Identify which cell holds the provided text, then report its [X, Y] central coordinate. 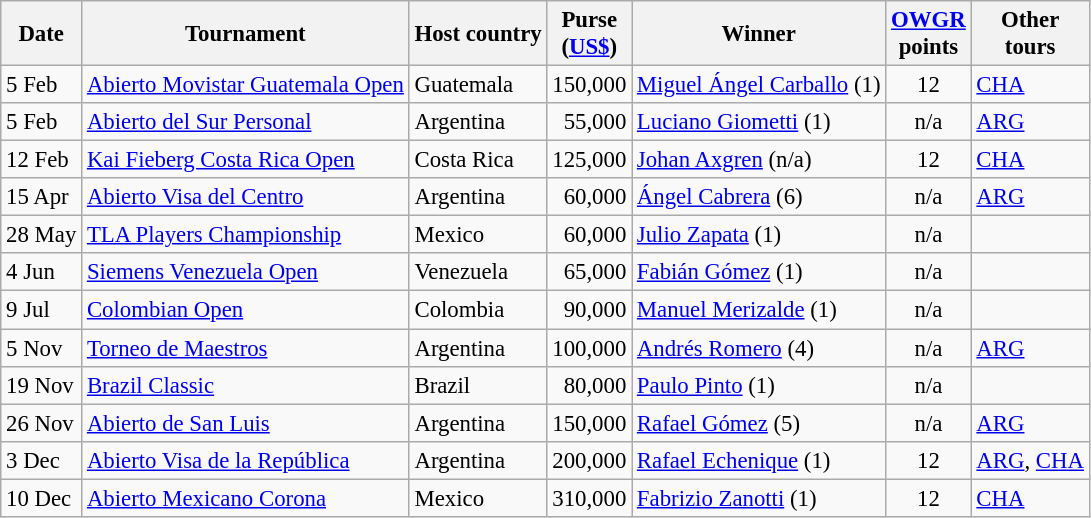
ARG, CHA [1030, 460]
Abierto de San Luis [246, 423]
Abierto Visa del Centro [246, 197]
90,000 [590, 310]
Brazil Classic [246, 385]
125,000 [590, 160]
Colombia [478, 310]
Miguel Ángel Carballo (1) [759, 85]
10 Dec [42, 498]
Abierto del Sur Personal [246, 122]
Kai Fieberg Costa Rica Open [246, 160]
Costa Rica [478, 160]
Date [42, 34]
9 Jul [42, 310]
Abierto Mexicano Corona [246, 498]
Winner [759, 34]
Rafael Gómez (5) [759, 423]
TLA Players Championship [246, 235]
80,000 [590, 385]
26 Nov [42, 423]
200,000 [590, 460]
Fabián Gómez (1) [759, 273]
4 Jun [42, 273]
Abierto Movistar Guatemala Open [246, 85]
5 Nov [42, 348]
Host country [478, 34]
55,000 [590, 122]
28 May [42, 235]
Fabrizio Zanotti (1) [759, 498]
Guatemala [478, 85]
Abierto Visa de la República [246, 460]
Tournament [246, 34]
Luciano Giometti (1) [759, 122]
12 Feb [42, 160]
Brazil [478, 385]
Andrés Romero (4) [759, 348]
Ángel Cabrera (6) [759, 197]
Colombian Open [246, 310]
100,000 [590, 348]
19 Nov [42, 385]
OWGRpoints [928, 34]
Johan Axgren (n/a) [759, 160]
Rafael Echenique (1) [759, 460]
Julio Zapata (1) [759, 235]
Venezuela [478, 273]
65,000 [590, 273]
Torneo de Maestros [246, 348]
Othertours [1030, 34]
3 Dec [42, 460]
Siemens Venezuela Open [246, 273]
15 Apr [42, 197]
310,000 [590, 498]
Manuel Merizalde (1) [759, 310]
Purse(US$) [590, 34]
Paulo Pinto (1) [759, 385]
